Return the [x, y] coordinate for the center point of the cell that contains the specified text.  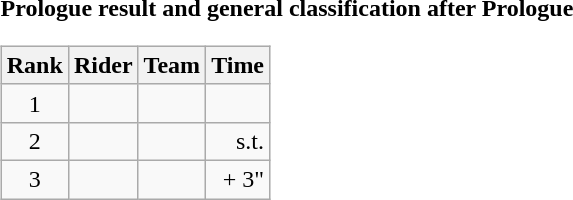
Rank [34, 65]
Time [238, 65]
Team [172, 65]
s.t. [238, 141]
Rider [103, 65]
3 [34, 179]
+ 3" [238, 179]
2 [34, 141]
1 [34, 103]
